Extract the (X, Y) coordinate from the center of the cell holding the provided text.  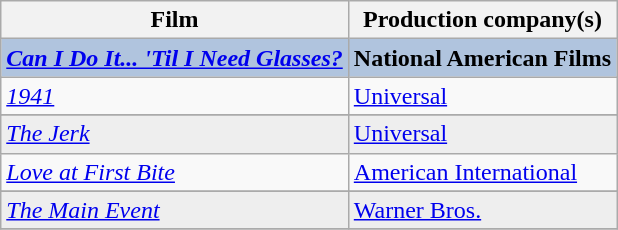
American International (482, 172)
The Main Event (175, 210)
The Jerk (175, 134)
Warner Bros. (482, 210)
Love at First Bite (175, 172)
Production company(s) (482, 20)
Film (175, 20)
National American Films (482, 58)
Can I Do It... 'Til I Need Glasses? (175, 58)
1941 (175, 96)
